Detect which cell encompasses the target text, then output its [X, Y] center coordinate. 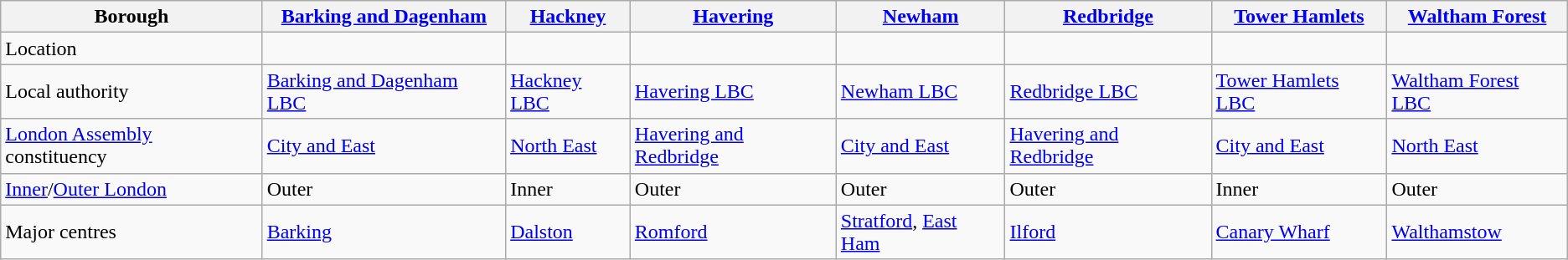
Havering [733, 17]
Canary Wharf [1299, 232]
Tower Hamlets [1299, 17]
Walthamstow [1478, 232]
Barking and Dagenham [384, 17]
Waltham Forest [1478, 17]
Stratford, East Ham [921, 232]
Hackney [568, 17]
Havering LBC [733, 92]
Local authority [132, 92]
Barking and Dagenham LBC [384, 92]
London Assembly constituency [132, 145]
Romford [733, 232]
Major centres [132, 232]
Newham LBC [921, 92]
Dalston [568, 232]
Barking [384, 232]
Ilford [1108, 232]
Newham [921, 17]
Waltham Forest LBC [1478, 92]
Tower Hamlets LBC [1299, 92]
Hackney LBC [568, 92]
Redbridge LBC [1108, 92]
Location [132, 48]
Borough [132, 17]
Redbridge [1108, 17]
Inner/Outer London [132, 189]
